Identify which cell holds the provided text, then report its [x, y] central coordinate. 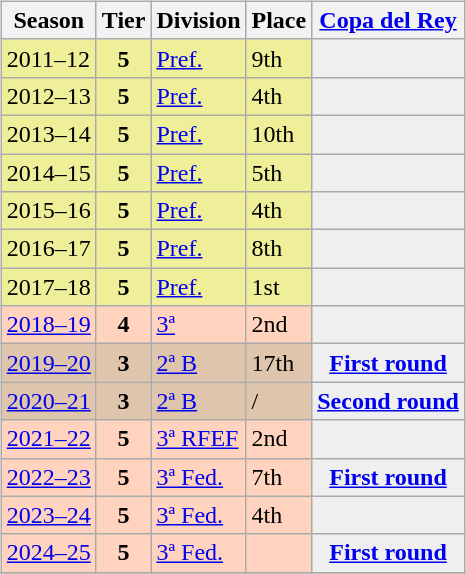
8th [279, 249]
2012–13 [48, 96]
2018–19 [48, 325]
Tier [124, 20]
Place [279, 20]
2024–25 [48, 553]
7th [279, 477]
2022–23 [48, 477]
9th [279, 58]
3ª [198, 325]
Copa del Rey [388, 20]
3ª RFEF [198, 439]
2017–18 [48, 287]
Second round [388, 401]
2011–12 [48, 58]
4 [124, 325]
2021–22 [48, 439]
2019–20 [48, 363]
2014–15 [48, 173]
5th [279, 173]
10th [279, 134]
2013–14 [48, 134]
2020–21 [48, 401]
2023–24 [48, 515]
2016–17 [48, 249]
17th [279, 363]
1st [279, 287]
2015–16 [48, 211]
Division [198, 20]
/ [279, 401]
Season [48, 20]
